Return [X, Y] of the center of cell containing provided text 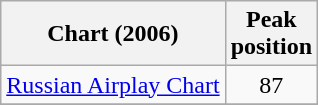
Russian Airplay Chart [113, 85]
Chart (2006) [113, 34]
Peakposition [271, 34]
87 [271, 85]
